Locate the cell with the specified text and output its [X, Y] center coordinate. 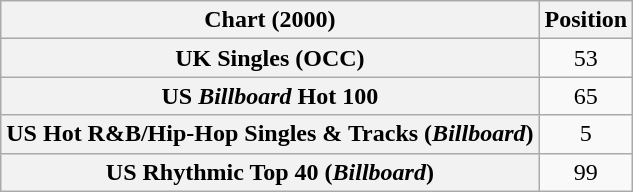
65 [586, 96]
5 [586, 134]
UK Singles (OCC) [270, 58]
US Rhythmic Top 40 (Billboard) [270, 172]
US Hot R&B/Hip-Hop Singles & Tracks (Billboard) [270, 134]
US Billboard Hot 100 [270, 96]
53 [586, 58]
Position [586, 20]
99 [586, 172]
Chart (2000) [270, 20]
